Scan for the cell matching the given text and deliver its [x, y] coordinate at center. 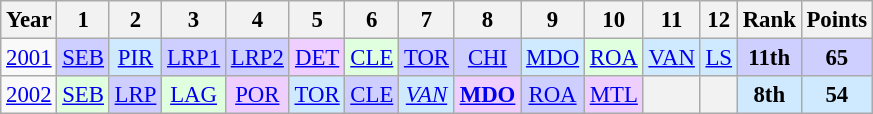
54 [836, 95]
1 [83, 20]
11 [672, 20]
LAG [194, 95]
11th [769, 58]
POR [257, 95]
7 [427, 20]
Points [836, 20]
Year [29, 20]
8 [487, 20]
8th [769, 95]
PIR [135, 58]
3 [194, 20]
2002 [29, 95]
4 [257, 20]
5 [317, 20]
Rank [769, 20]
DET [317, 58]
MTL [614, 95]
LRP2 [257, 58]
LRP1 [194, 58]
9 [553, 20]
CHI [487, 58]
2 [135, 20]
65 [836, 58]
2001 [29, 58]
6 [372, 20]
LS [718, 58]
12 [718, 20]
10 [614, 20]
LRP [135, 95]
